Search for the cell housing the specified text and yield its [X, Y] center coordinate. 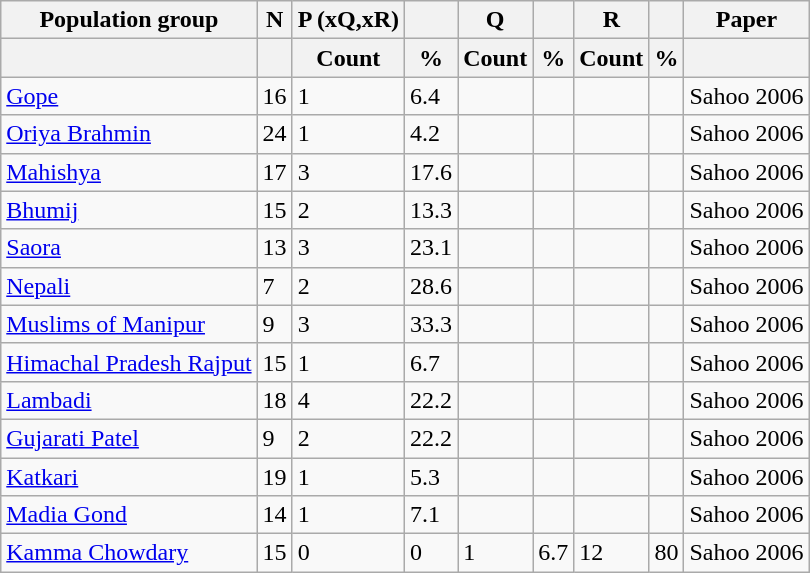
Kamma Chowdary [129, 553]
17.6 [432, 172]
24 [274, 134]
Nepali [129, 286]
28.6 [432, 286]
19 [274, 477]
4 [348, 400]
4.2 [432, 134]
13.3 [432, 210]
R [612, 20]
Oriya Brahmin [129, 134]
Gujarati Patel [129, 438]
7.1 [432, 515]
Paper [746, 20]
Gope [129, 96]
12 [612, 553]
Mahishya [129, 172]
N [274, 20]
Lambadi [129, 400]
P (xQ,xR) [348, 20]
Saora [129, 248]
Population group [129, 20]
Q [496, 20]
Himachal Pradesh Rajput [129, 362]
16 [274, 96]
Muslims of Manipur [129, 324]
13 [274, 248]
33.3 [432, 324]
18 [274, 400]
7 [274, 286]
6.4 [432, 96]
17 [274, 172]
Katkari [129, 477]
14 [274, 515]
80 [666, 553]
Madia Gond [129, 515]
23.1 [432, 248]
5.3 [432, 477]
Bhumij [129, 210]
